Pinpoint the cell where the given text exists, returning its (x, y) midpoint coordinate. 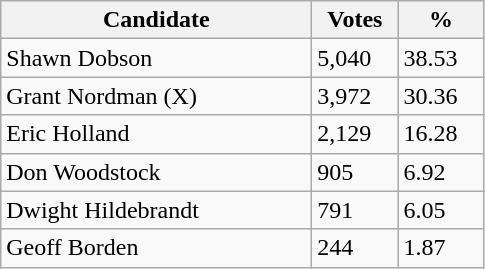
6.92 (441, 172)
Eric Holland (156, 134)
244 (355, 248)
3,972 (355, 96)
% (441, 20)
5,040 (355, 58)
Don Woodstock (156, 172)
Shawn Dobson (156, 58)
905 (355, 172)
30.36 (441, 96)
Dwight Hildebrandt (156, 210)
6.05 (441, 210)
Votes (355, 20)
Grant Nordman (X) (156, 96)
2,129 (355, 134)
38.53 (441, 58)
791 (355, 210)
Candidate (156, 20)
1.87 (441, 248)
Geoff Borden (156, 248)
16.28 (441, 134)
